Find where the given text appears and provide that cell's center as (X, Y) coordinate. 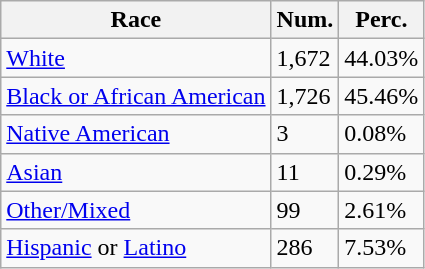
1,672 (305, 58)
Other/Mixed (136, 210)
44.03% (382, 58)
Num. (305, 20)
White (136, 58)
Black or African American (136, 96)
Race (136, 20)
0.08% (382, 134)
0.29% (382, 172)
2.61% (382, 210)
Native American (136, 134)
45.46% (382, 96)
11 (305, 172)
7.53% (382, 248)
99 (305, 210)
3 (305, 134)
Asian (136, 172)
Hispanic or Latino (136, 248)
Perc. (382, 20)
1,726 (305, 96)
286 (305, 248)
